From the cell containing the given text, extract its center point as (x, y) coordinate. 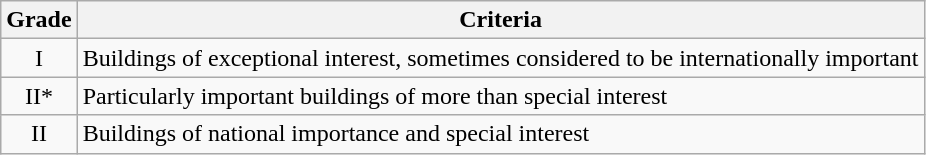
Buildings of exceptional interest, sometimes considered to be internationally important (500, 58)
II* (39, 96)
Grade (39, 20)
II (39, 134)
Buildings of national importance and special interest (500, 134)
Particularly important buildings of more than special interest (500, 96)
I (39, 58)
Criteria (500, 20)
